From the cell containing the given text, extract its center point as [x, y] coordinate. 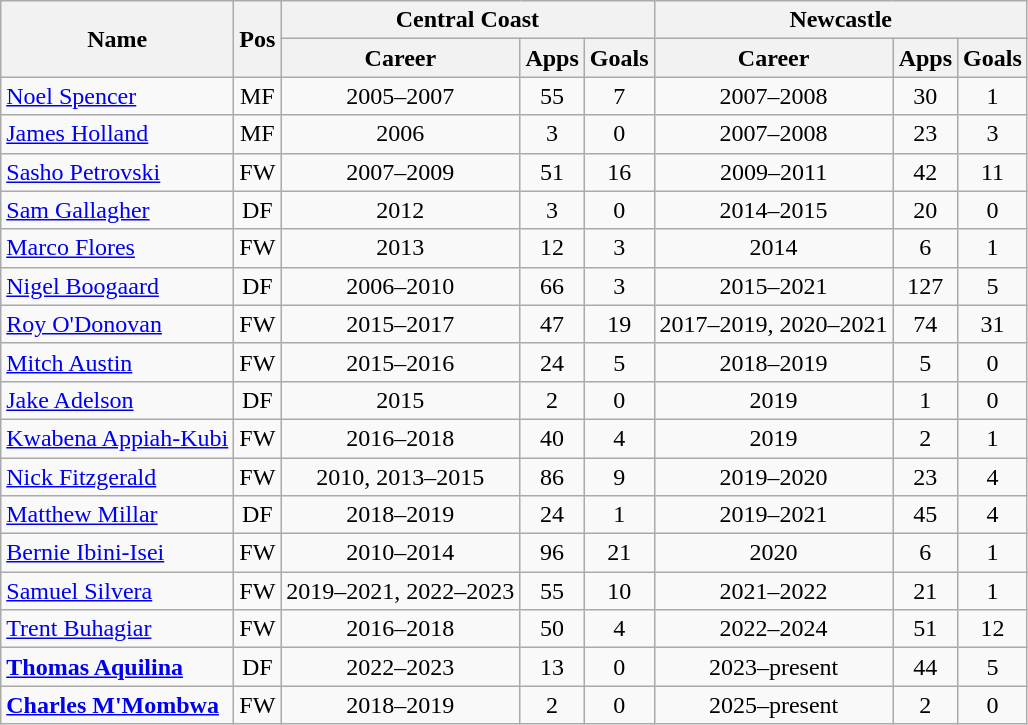
40 [552, 438]
Thomas Aquilina [118, 667]
2009–2011 [774, 172]
Nigel Boogaard [118, 286]
Sasho Petrovski [118, 172]
74 [925, 324]
2015–2017 [400, 324]
2019–2021, 2022–2023 [400, 591]
Matthew Millar [118, 515]
2010, 2013–2015 [400, 477]
Pos [258, 39]
11 [993, 172]
2017–2019, 2020–2021 [774, 324]
Noel Spencer [118, 96]
19 [619, 324]
86 [552, 477]
66 [552, 286]
Name [118, 39]
Roy O'Donovan [118, 324]
30 [925, 96]
10 [619, 591]
Marco Flores [118, 248]
20 [925, 210]
2010–2014 [400, 553]
9 [619, 477]
2014–2015 [774, 210]
Charles M'Mombwa [118, 705]
50 [552, 629]
Kwabena Appiah-Kubi [118, 438]
2015–2016 [400, 362]
Jake Adelson [118, 400]
Samuel Silvera [118, 591]
2022–2024 [774, 629]
2019–2021 [774, 515]
2020 [774, 553]
2006 [400, 134]
2015–2021 [774, 286]
31 [993, 324]
2012 [400, 210]
2006–2010 [400, 286]
44 [925, 667]
2025–present [774, 705]
Sam Gallagher [118, 210]
16 [619, 172]
Newcastle [840, 20]
42 [925, 172]
127 [925, 286]
47 [552, 324]
Nick Fitzgerald [118, 477]
Trent Buhagiar [118, 629]
2019–2020 [774, 477]
2021–2022 [774, 591]
2005–2007 [400, 96]
45 [925, 515]
Mitch Austin [118, 362]
James Holland [118, 134]
2014 [774, 248]
Central Coast [468, 20]
13 [552, 667]
7 [619, 96]
2015 [400, 400]
2007–2009 [400, 172]
2013 [400, 248]
96 [552, 553]
Bernie Ibini-Isei [118, 553]
2022–2023 [400, 667]
2023–present [774, 667]
